Find where the given text appears and provide that cell's center as (X, Y) coordinate. 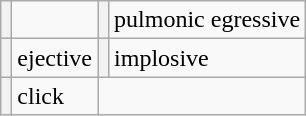
ejective (55, 58)
click (55, 96)
implosive (208, 58)
pulmonic egressive (208, 20)
